Pinpoint the cell where the given text exists, returning its [x, y] midpoint coordinate. 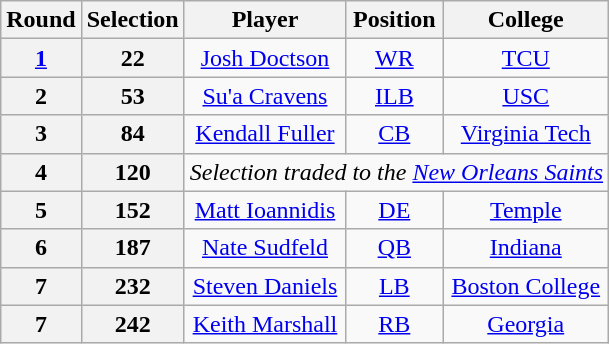
5 [41, 210]
Temple [526, 210]
Matt Ioannidis [264, 210]
Su'a Cravens [264, 96]
Steven Daniels [264, 286]
152 [132, 210]
Selection [132, 20]
Boston College [526, 286]
242 [132, 324]
College [526, 20]
QB [394, 248]
187 [132, 248]
ILB [394, 96]
Round [41, 20]
232 [132, 286]
1 [41, 58]
Nate Sudfeld [264, 248]
22 [132, 58]
RB [394, 324]
Kendall Fuller [264, 134]
4 [41, 172]
53 [132, 96]
2 [41, 96]
Keith Marshall [264, 324]
Indiana [526, 248]
6 [41, 248]
3 [41, 134]
120 [132, 172]
USC [526, 96]
TCU [526, 58]
Position [394, 20]
84 [132, 134]
Georgia [526, 324]
Virginia Tech [526, 134]
LB [394, 286]
DE [394, 210]
CB [394, 134]
Selection traded to the New Orleans Saints [396, 172]
Player [264, 20]
WR [394, 58]
Josh Doctson [264, 58]
